Determine the (x, y) coordinate at the center of the cell enclosing the given text.  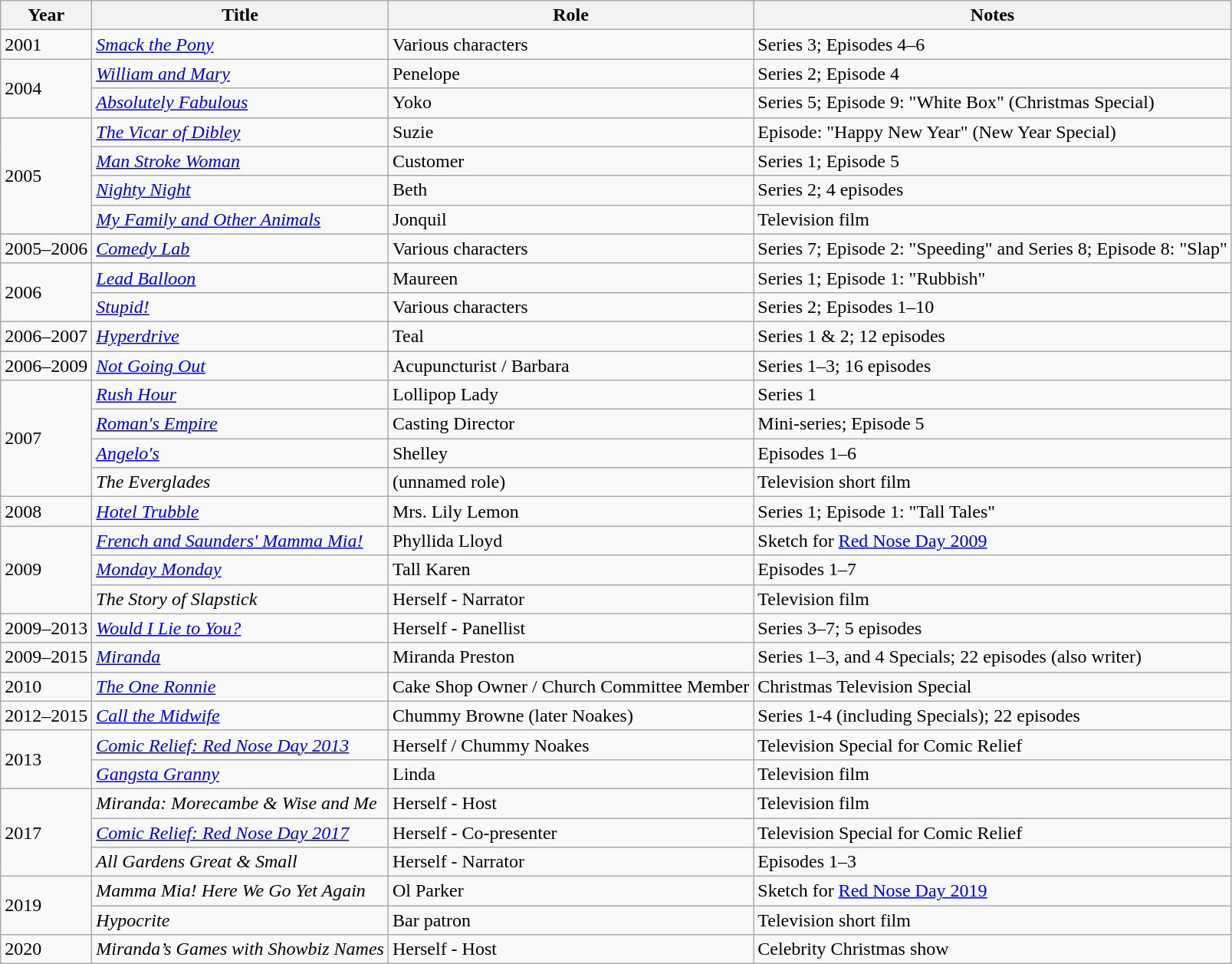
Hotel Trubble (241, 512)
Cake Shop Owner / Church Committee Member (570, 686)
Absolutely Fabulous (241, 103)
Series 1 (993, 395)
2006 (46, 292)
Bar patron (570, 920)
Series 1; Episode 1: "Rubbish" (993, 278)
2010 (46, 686)
Sketch for Red Nose Day 2009 (993, 541)
Man Stroke Woman (241, 161)
Shelley (570, 453)
French and Saunders' Mamma Mia! (241, 541)
2005 (46, 176)
2020 (46, 949)
Series 1-4 (including Specials); 22 episodes (993, 716)
Series 1; Episode 5 (993, 161)
Monday Monday (241, 570)
Role (570, 15)
2009–2013 (46, 628)
Penelope (570, 74)
2001 (46, 44)
Not Going Out (241, 366)
Jonquil (570, 219)
Series 2; Episodes 1–10 (993, 307)
Tall Karen (570, 570)
Herself - Panellist (570, 628)
Miranda: Morecambe & Wise and Me (241, 803)
The Story of Slapstick (241, 599)
2012–2015 (46, 716)
Yoko (570, 103)
All Gardens Great & Small (241, 862)
Series 5; Episode 9: "White Box" (Christmas Special) (993, 103)
Would I Lie to You? (241, 628)
Lollipop Lady (570, 395)
Comic Relief: Red Nose Day 2013 (241, 745)
Mrs. Lily Lemon (570, 512)
Herself / Chummy Noakes (570, 745)
Gangsta Granny (241, 774)
Series 3; Episodes 4–6 (993, 44)
Suzie (570, 132)
Comic Relief: Red Nose Day 2017 (241, 832)
Series 1–3, and 4 Specials; 22 episodes (also writer) (993, 657)
2009 (46, 570)
Title (241, 15)
Miranda (241, 657)
Call the Midwife (241, 716)
Sketch for Red Nose Day 2019 (993, 891)
Comedy Lab (241, 248)
The Everglades (241, 482)
The Vicar of Dibley (241, 132)
Notes (993, 15)
2009–2015 (46, 657)
William and Mary (241, 74)
Customer (570, 161)
Series 1–3; 16 episodes (993, 366)
Teal (570, 336)
Series 2; 4 episodes (993, 190)
Phyllida Lloyd (570, 541)
2006–2007 (46, 336)
Angelo's (241, 453)
Episodes 1–7 (993, 570)
2013 (46, 759)
Miranda Preston (570, 657)
Herself - Co-presenter (570, 832)
Linda (570, 774)
Hyperdrive (241, 336)
Series 1 & 2; 12 episodes (993, 336)
Series 2; Episode 4 (993, 74)
Celebrity Christmas show (993, 949)
Stupid! (241, 307)
Series 1; Episode 1: "Tall Tales" (993, 512)
Christmas Television Special (993, 686)
Miranda’s Games with Showbiz Names (241, 949)
Roman's Empire (241, 424)
2019 (46, 906)
Mamma Mia! Here We Go Yet Again (241, 891)
Acupuncturist / Barbara (570, 366)
Smack the Pony (241, 44)
Episode: "Happy New Year" (New Year Special) (993, 132)
Year (46, 15)
Lead Balloon (241, 278)
Mini-series; Episode 5 (993, 424)
2006–2009 (46, 366)
2007 (46, 439)
Series 7; Episode 2: "Speeding" and Series 8; Episode 8: "Slap" (993, 248)
2017 (46, 832)
2008 (46, 512)
Series 3–7; 5 episodes (993, 628)
Beth (570, 190)
The One Ronnie (241, 686)
Rush Hour (241, 395)
Maureen (570, 278)
2004 (46, 88)
2005–2006 (46, 248)
Hypocrite (241, 920)
Episodes 1–6 (993, 453)
(unnamed role) (570, 482)
Nighty Night (241, 190)
Episodes 1–3 (993, 862)
Chummy Browne (later Noakes) (570, 716)
My Family and Other Animals (241, 219)
Ol Parker (570, 891)
Casting Director (570, 424)
